For the text-containing cell, return its midpoint in (x, y) coordinate format. 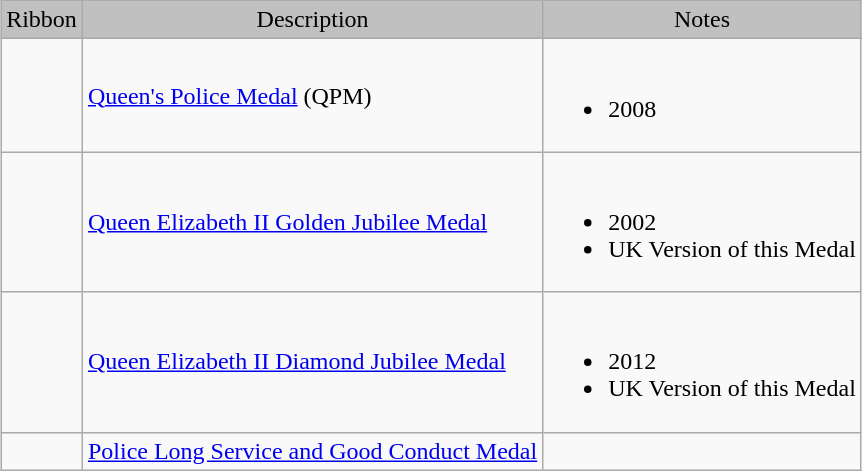
2008 (702, 96)
Notes (702, 20)
Queen Elizabeth II Diamond Jubilee Medal (312, 362)
2002UK Version of this Medal (702, 222)
Police Long Service and Good Conduct Medal (312, 451)
Description (312, 20)
Queen's Police Medal (QPM) (312, 96)
Ribbon (42, 20)
2012UK Version of this Medal (702, 362)
Queen Elizabeth II Golden Jubilee Medal (312, 222)
